Return (X, Y) of the center of cell containing provided text 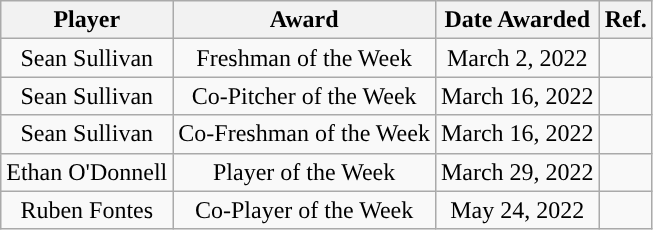
Ref. (626, 20)
Co-Pitcher of the Week (304, 96)
Co-Player of the Week (304, 210)
Award (304, 20)
Ethan O'Donnell (87, 172)
Date Awarded (517, 20)
Freshman of the Week (304, 58)
May 24, 2022 (517, 210)
March 29, 2022 (517, 172)
Ruben Fontes (87, 210)
Co-Freshman of the Week (304, 134)
Player (87, 20)
March 2, 2022 (517, 58)
Player of the Week (304, 172)
